Determine the (x, y) coordinate at the center of the cell enclosing the given text.  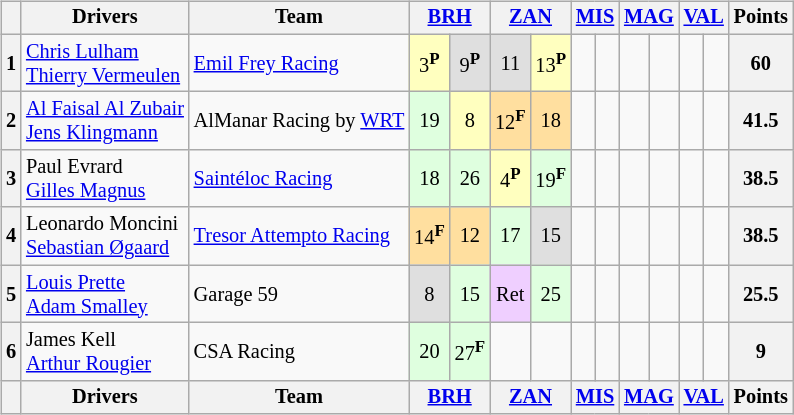
25 (550, 294)
Ret (510, 294)
Garage 59 (299, 294)
12 (470, 236)
27F (470, 352)
4 (11, 236)
Emil Frey Racing (299, 63)
14F (429, 236)
5 (11, 294)
41.5 (761, 121)
3 (11, 179)
19 (429, 121)
6 (11, 352)
26 (470, 179)
Louis Prette Adam Smalley (105, 294)
20 (429, 352)
60 (761, 63)
Tresor Attempto Racing (299, 236)
17 (510, 236)
Al Faisal Al Zubair Jens Klingmann (105, 121)
2 (11, 121)
Leonardo Moncini Sebastian Øgaard (105, 236)
Chris Lulham Thierry Vermeulen (105, 63)
9 (761, 352)
19F (550, 179)
3P (429, 63)
1 (11, 63)
12F (510, 121)
James Kell Arthur Rougier (105, 352)
13P (550, 63)
AlManar Racing by WRT (299, 121)
CSA Racing (299, 352)
Saintéloc Racing (299, 179)
Paul Evrard Gilles Magnus (105, 179)
25.5 (761, 294)
11 (510, 63)
9P (470, 63)
4P (510, 179)
